Pinpoint the cell where the given text exists, returning its (X, Y) midpoint coordinate. 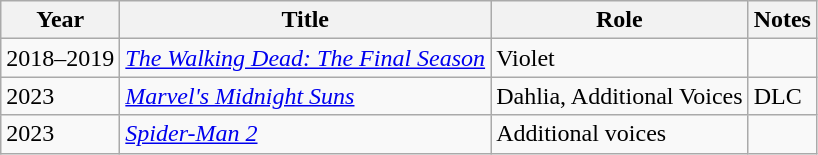
Notes (782, 20)
Dahlia, Additional Voices (620, 96)
Role (620, 20)
Spider-Man 2 (306, 134)
Year (60, 20)
2018–2019 (60, 58)
Violet (620, 58)
DLC (782, 96)
Marvel's Midnight Suns (306, 96)
The Walking Dead: The Final Season (306, 58)
Additional voices (620, 134)
Title (306, 20)
